Determine the (X, Y) coordinate at the center of the cell enclosing the given text.  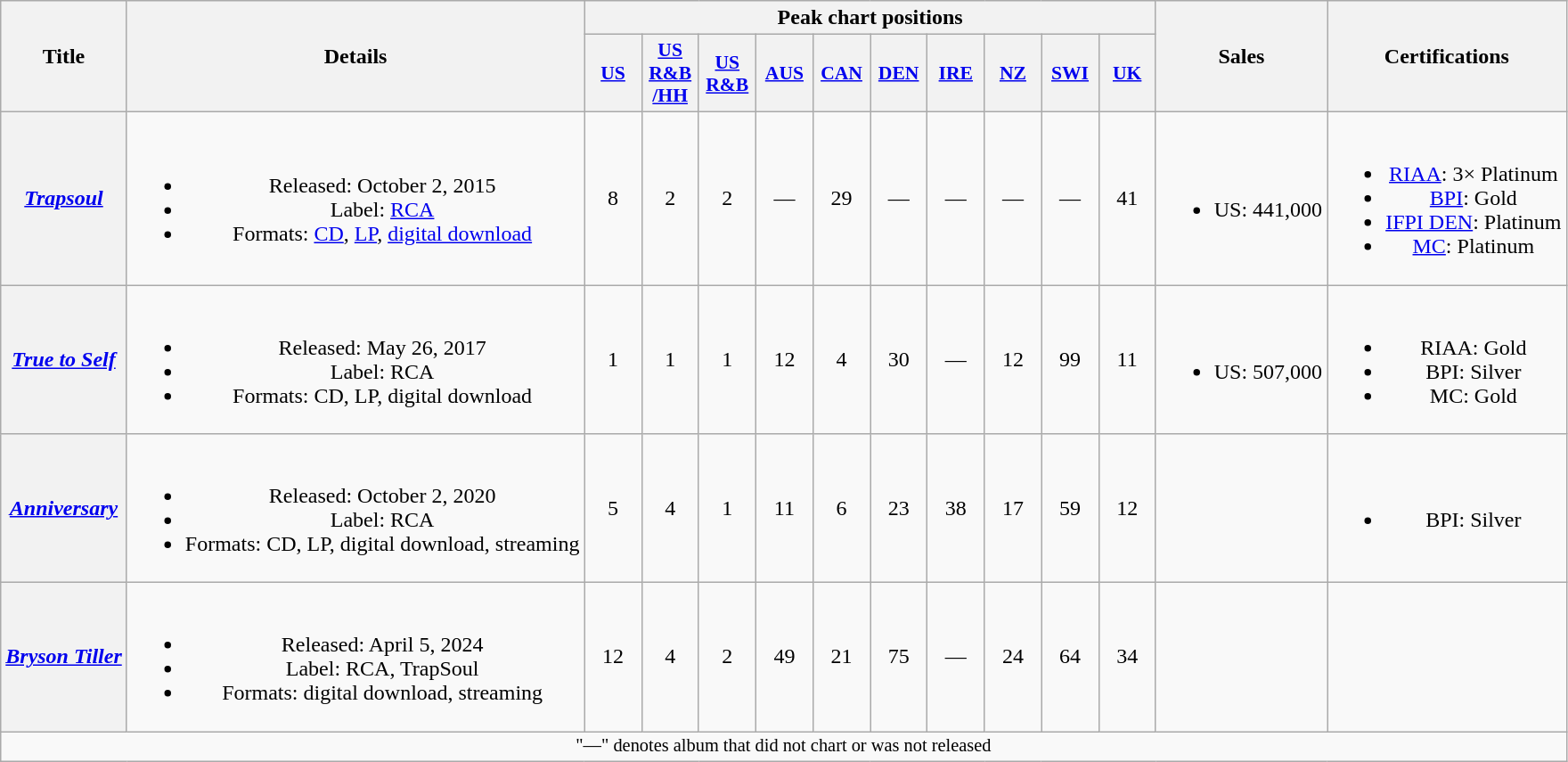
RIAA: 3× PlatinumBPI: GoldIFPI DEN: PlatinumMC: Platinum (1447, 198)
38 (956, 508)
29 (841, 198)
UK (1127, 73)
Anniversary (64, 508)
True to Self (64, 360)
BPI: Silver (1447, 508)
RIAA: GoldBPI: SilverMC: Gold (1447, 360)
USR&B/HH (670, 73)
Sales (1241, 57)
Trapsoul (64, 198)
64 (1070, 658)
Bryson Tiller (64, 658)
59 (1070, 508)
Released: May 26, 2017Label: RCAFormats: CD, LP, digital download (355, 360)
DEN (899, 73)
24 (1013, 658)
49 (784, 658)
US (613, 73)
75 (899, 658)
SWI (1070, 73)
6 (841, 508)
NZ (1013, 73)
USR&B (727, 73)
US: 441,000 (1241, 198)
Released: April 5, 2024Label: RCA, TrapSoulFormats: digital download, streaming (355, 658)
30 (899, 360)
21 (841, 658)
Released: October 2, 2015Label: RCAFormats: CD, LP, digital download (355, 198)
US: 507,000 (1241, 360)
Title (64, 57)
5 (613, 508)
CAN (841, 73)
Certifications (1447, 57)
IRE (956, 73)
AUS (784, 73)
99 (1070, 360)
17 (1013, 508)
Released: October 2, 2020Label: RCAFormats: CD, LP, digital download, streaming (355, 508)
"—" denotes album that did not chart or was not released (784, 747)
41 (1127, 198)
Peak chart positions (870, 18)
23 (899, 508)
34 (1127, 658)
Details (355, 57)
8 (613, 198)
